Detect which cell encompasses the target text, then output its (X, Y) center coordinate. 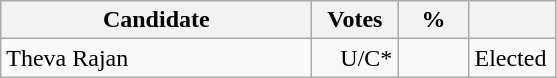
% (434, 20)
Votes (355, 20)
U/C* (355, 58)
Elected (512, 58)
Candidate (156, 20)
Theva Rajan (156, 58)
